Extract the [x, y] coordinate from the center of the cell holding the provided text.  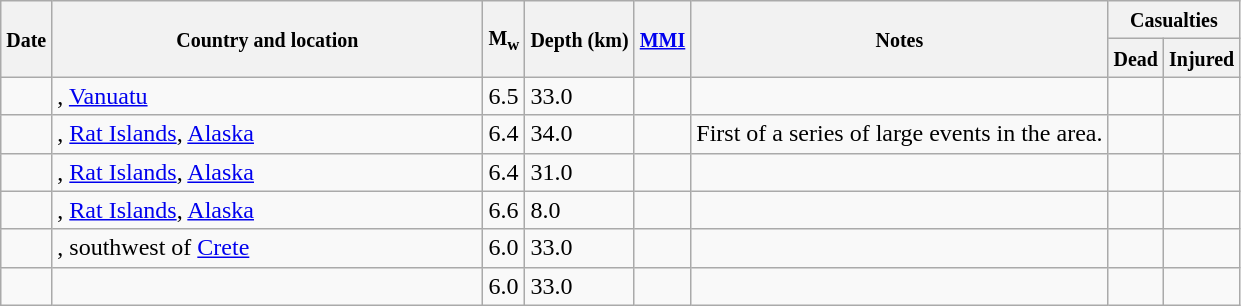
Depth (km) [580, 39]
6.5 [504, 96]
MMI [662, 39]
34.0 [580, 134]
, southwest of Crete [268, 248]
Country and location [268, 39]
Casualties [1174, 20]
Notes [900, 39]
Injured [1201, 58]
First of a series of large events in the area. [900, 134]
, Vanuatu [268, 96]
Dead [1136, 58]
6.6 [504, 210]
Date [26, 39]
Mw [504, 39]
8.0 [580, 210]
31.0 [580, 172]
